From the cell containing the given text, extract its center point as [x, y] coordinate. 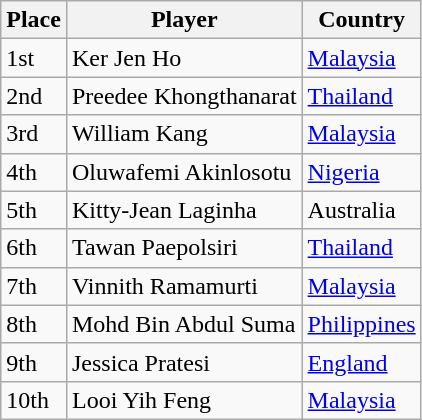
6th [34, 248]
William Kang [184, 134]
5th [34, 210]
Australia [362, 210]
Preedee Khongthanarat [184, 96]
Oluwafemi Akinlosotu [184, 172]
Jessica Pratesi [184, 362]
Nigeria [362, 172]
Mohd Bin Abdul Suma [184, 324]
Player [184, 20]
Ker Jen Ho [184, 58]
Philippines [362, 324]
Vinnith Ramamurti [184, 286]
Country [362, 20]
7th [34, 286]
9th [34, 362]
Kitty-Jean Laginha [184, 210]
2nd [34, 96]
3rd [34, 134]
10th [34, 400]
Tawan Paepolsiri [184, 248]
1st [34, 58]
England [362, 362]
8th [34, 324]
4th [34, 172]
Place [34, 20]
Looi Yih Feng [184, 400]
